Return (x, y) of the center of cell containing provided text 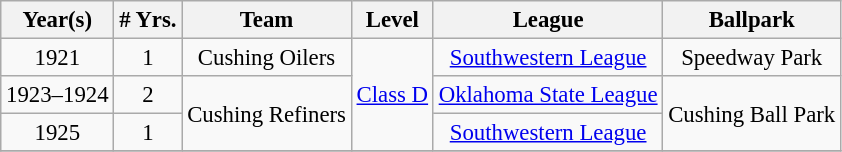
Year(s) (58, 20)
1925 (58, 133)
League (548, 20)
Level (392, 20)
Ballpark (752, 20)
Oklahoma State League (548, 95)
1921 (58, 58)
Class D (392, 96)
1923–1924 (58, 95)
# Yrs. (148, 20)
Speedway Park (752, 58)
Team (266, 20)
Cushing Ball Park (752, 114)
Cushing Oilers (266, 58)
Cushing Refiners (266, 114)
2 (148, 95)
